Detect which cell encompasses the target text, then output its [X, Y] center coordinate. 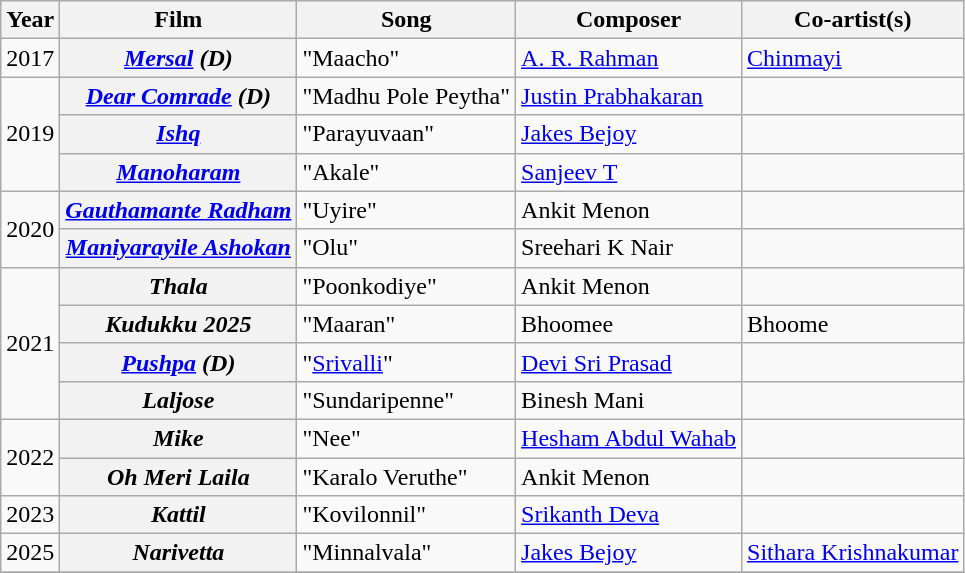
Sanjeev T [629, 172]
"Kovilonnil" [406, 515]
Kattil [178, 515]
Composer [629, 20]
Mike [178, 438]
"Uyire" [406, 210]
"Madhu Pole Peytha" [406, 96]
Narivetta [178, 553]
2020 [30, 229]
Mersal (D) [178, 58]
Co-artist(s) [853, 20]
Bhoomee [629, 324]
Kudukku 2025 [178, 324]
Song [406, 20]
"Sundaripenne" [406, 400]
Srikanth Deva [629, 515]
Sithara Krishnakumar [853, 553]
"Nee" [406, 438]
Gauthamante Radham [178, 210]
2021 [30, 343]
Devi Sri Prasad [629, 362]
Hesham Abdul Wahab [629, 438]
Chinmayi [853, 58]
2017 [30, 58]
Sreehari K Nair [629, 248]
"Srivalli" [406, 362]
"Minnalvala" [406, 553]
"Olu" [406, 248]
Year [30, 20]
Oh Meri Laila [178, 477]
Manoharam [178, 172]
Justin Prabhakaran [629, 96]
2023 [30, 515]
Maniyarayile Ashokan [178, 248]
A. R. Rahman [629, 58]
"Akale" [406, 172]
"Maacho" [406, 58]
"Maaran" [406, 324]
Binesh Mani [629, 400]
"Parayuvaan" [406, 134]
2025 [30, 553]
Laljose [178, 400]
"Karalo Veruthe" [406, 477]
Pushpa (D) [178, 362]
Dear Comrade (D) [178, 96]
Film [178, 20]
Thala [178, 286]
Ishq [178, 134]
2019 [30, 134]
2022 [30, 457]
"Poonkodiye" [406, 286]
Bhoome [853, 324]
